Find where the given text appears and provide that cell's center as (X, Y) coordinate. 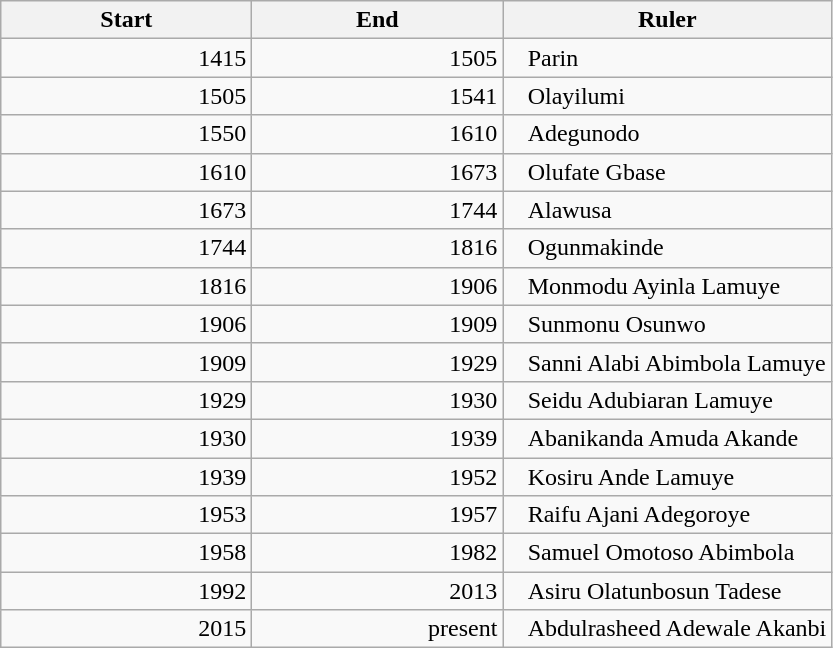
Seidu Adubiaran Lamuye (668, 400)
Parin (668, 58)
Kosiru Ande Lamuye (668, 477)
1550 (126, 134)
End (378, 20)
2015 (126, 629)
Olayilumi (668, 96)
1415 (126, 58)
1992 (126, 591)
Samuel Omotoso Abimbola (668, 553)
Adegunodo (668, 134)
2013 (378, 591)
Monmodu Ayinla Lamuye (668, 286)
Sanni Alabi Abimbola Lamuye (668, 362)
Olufate Gbase (668, 172)
1541 (378, 96)
Start (126, 20)
Alawusa (668, 210)
1958 (126, 553)
Ogunmakinde (668, 248)
Abdulrasheed Adewale Akanbi (668, 629)
present (378, 629)
Raifu Ajani Adegoroye (668, 515)
Sunmonu Osunwo (668, 324)
1957 (378, 515)
Ruler (668, 20)
1982 (378, 553)
1953 (126, 515)
Abanikanda Amuda Akande (668, 438)
Asiru Olatunbosun Tadese (668, 591)
1952 (378, 477)
